Output the [x, y] coordinate of the center of the cell containing the given text.  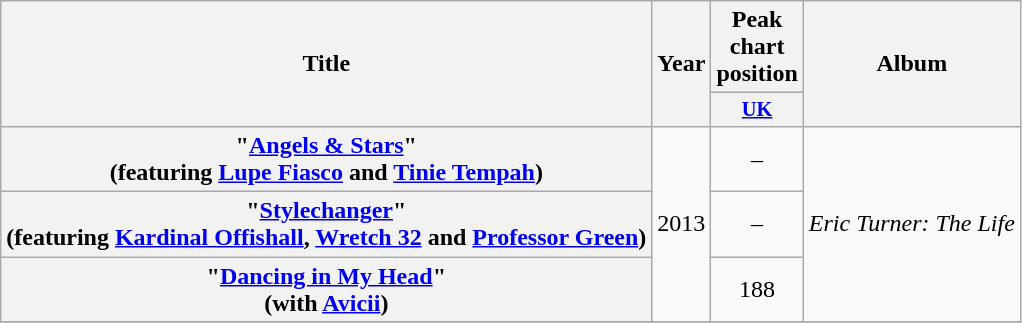
2013 [682, 224]
Year [682, 64]
Eric Turner: The Life [912, 224]
Title [326, 64]
Album [912, 64]
188 [757, 290]
"Stylechanger" (featuring Kardinal Offishall, Wretch 32 and Professor Green) [326, 224]
"Angels & Stars" (featuring Lupe Fiasco and Tinie Tempah) [326, 158]
Peak chart position [757, 47]
UK [757, 110]
"Dancing in My Head" (with Avicii) [326, 290]
